Determine the (X, Y) coordinate at the center of the cell enclosing the given text.  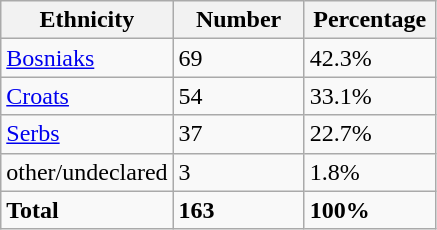
Percentage (370, 20)
33.1% (370, 96)
22.7% (370, 134)
100% (370, 210)
3 (238, 172)
Ethnicity (87, 20)
Number (238, 20)
54 (238, 96)
69 (238, 58)
Serbs (87, 134)
37 (238, 134)
Bosniaks (87, 58)
Croats (87, 96)
other/undeclared (87, 172)
Total (87, 210)
1.8% (370, 172)
163 (238, 210)
42.3% (370, 58)
